Search for the cell housing the specified text and yield its [X, Y] center coordinate. 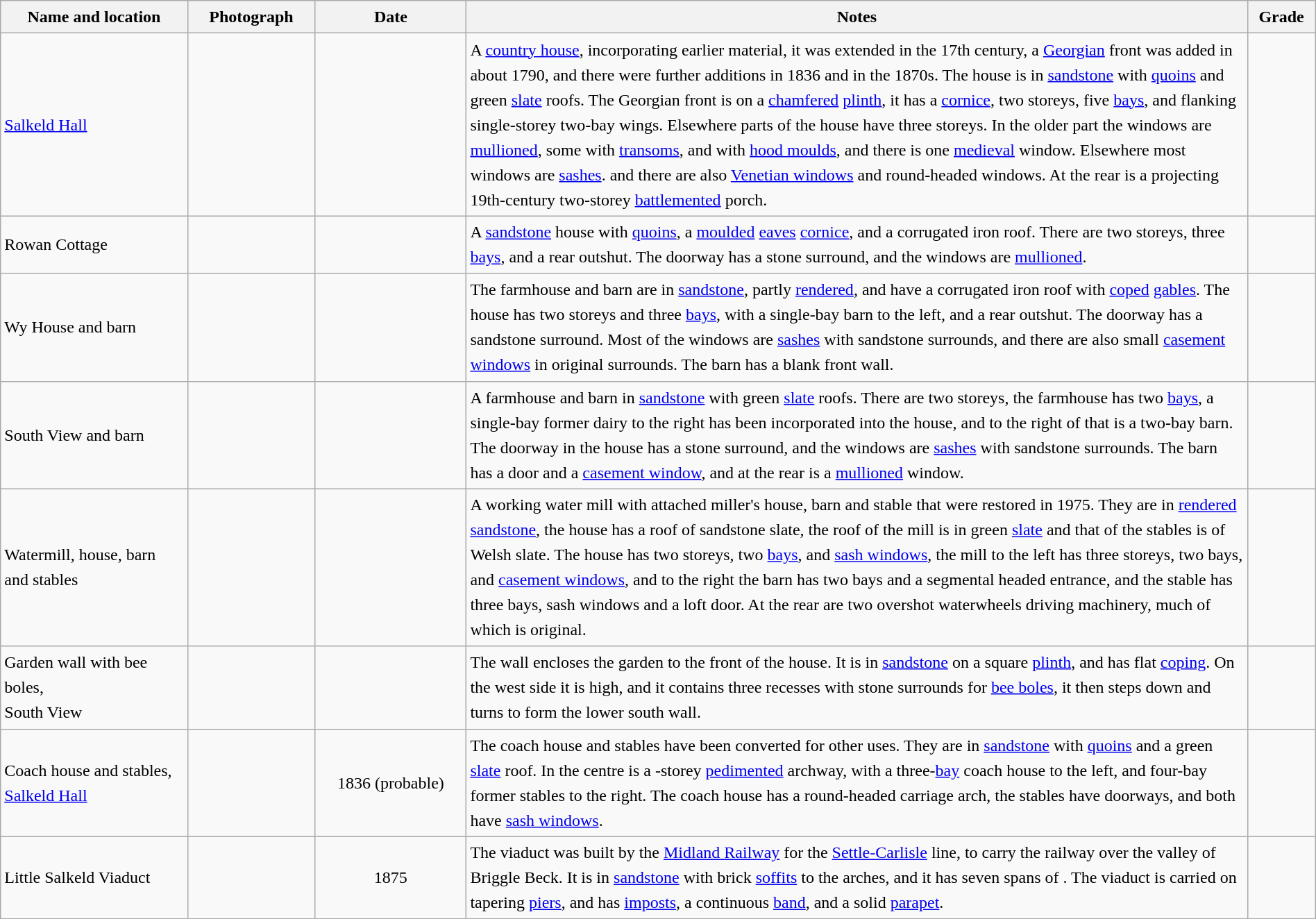
Coach house and stables,Salkeld Hall [94, 783]
Little Salkeld Viaduct [94, 877]
South View and barn [94, 435]
Garden wall with bee boles, South View [94, 687]
Grade [1281, 17]
Photograph [251, 17]
Watermill, house, barn and stables [94, 568]
Name and location [94, 17]
1875 [391, 877]
Salkeld Hall [94, 125]
Date [391, 17]
Wy House and barn [94, 328]
1836 (probable) [391, 783]
Notes [857, 17]
Rowan Cottage [94, 244]
